Extract the (x, y) coordinate from the center of the cell holding the provided text.  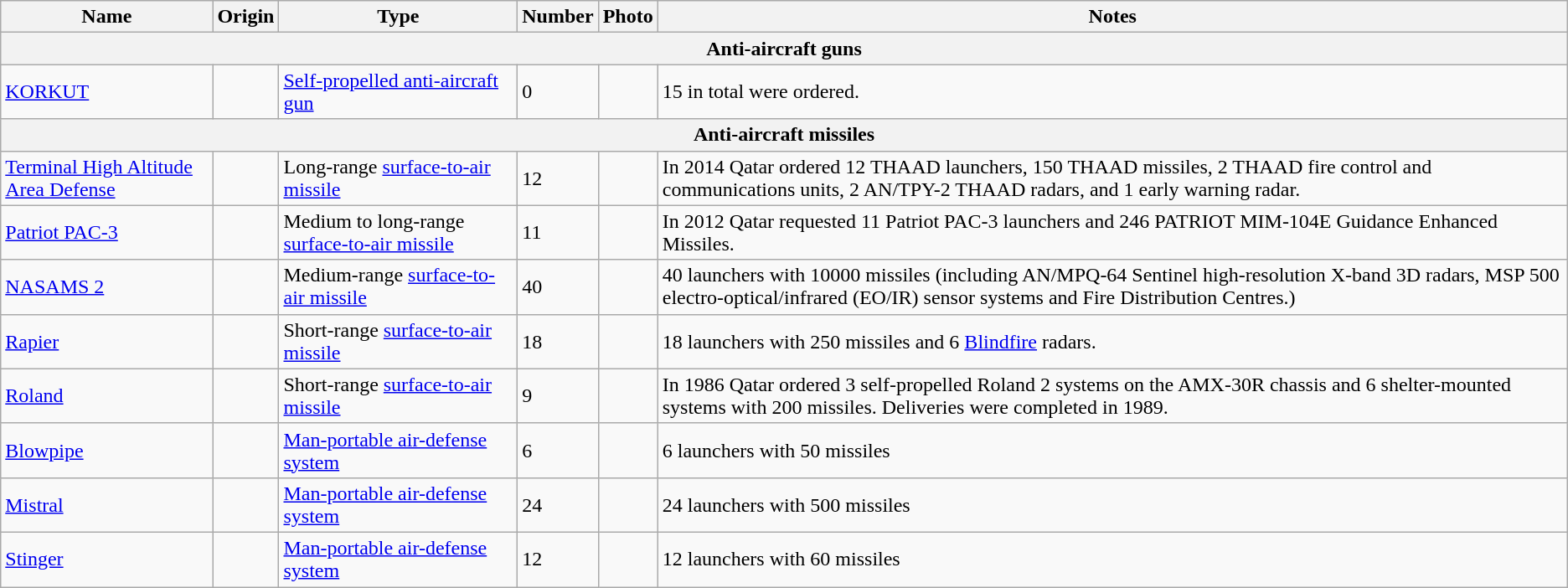
Long-range surface-to-air missile (399, 178)
11 (558, 233)
24 launchers with 500 missiles (1112, 504)
Anti-aircraft missiles (784, 135)
Rapier (107, 342)
9 (558, 395)
Medium-range surface-to-air missile (399, 286)
0 (558, 92)
6 (558, 451)
Origin (246, 17)
15 in total were ordered. (1112, 92)
40 (558, 286)
Stinger (107, 560)
Notes (1112, 17)
Anti-aircraft guns (784, 49)
Terminal High Altitude Area Defense (107, 178)
Type (399, 17)
Roland (107, 395)
Patriot PAC-3 (107, 233)
Mistral (107, 504)
24 (558, 504)
KORKUT (107, 92)
NASAMS 2 (107, 286)
Medium to long-range surface-to-air missile (399, 233)
Blowpipe (107, 451)
6 launchers with 50 missiles (1112, 451)
18 launchers with 250 missiles and 6 Blindfire radars. (1112, 342)
Number (558, 17)
12 launchers with 60 missiles (1112, 560)
Photo (628, 17)
In 2012 Qatar requested 11 Patriot PAC-3 launchers and 246 PATRIOT MIM-104E Guidance Enhanced Missiles. (1112, 233)
18 (558, 342)
Name (107, 17)
Self-propelled anti-aircraft gun (399, 92)
